Output the (X, Y) coordinate of the center of the cell containing the given text.  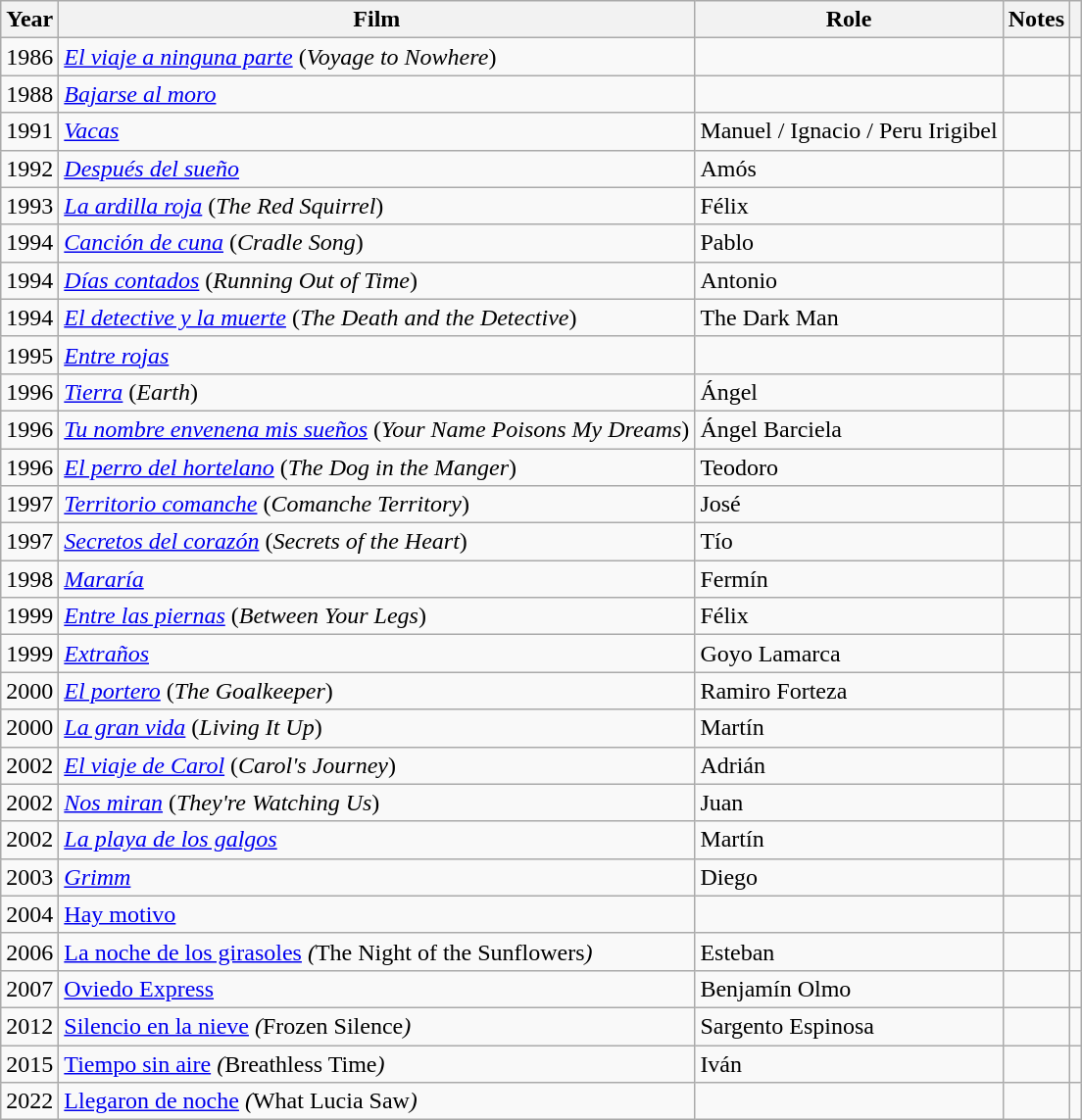
Hay motivo (376, 914)
Grimm (376, 877)
Secretos del corazón (Secrets of the Heart) (376, 542)
Notes (1036, 20)
José (849, 505)
1995 (29, 355)
1992 (29, 169)
Antonio (849, 280)
Sargento Espinosa (849, 1026)
Canción de cuna (Cradle Song) (376, 243)
1998 (29, 579)
Mararía (376, 579)
Role (849, 20)
Tiempo sin aire (Breathless Time) (376, 1063)
Oviedo Express (376, 989)
Manuel / Ignacio / Peru Irigibel (849, 131)
Después del sueño (376, 169)
Tu nombre envenena mis sueños (Your Name Poisons My Dreams) (376, 429)
El detective y la muerte (The Death and the Detective) (376, 317)
Iván (849, 1063)
Entre rojas (376, 355)
Tierra (Earth) (376, 392)
2006 (29, 951)
Vacas (376, 131)
Silencio en la nieve (Frozen Silence) (376, 1026)
2015 (29, 1063)
Tío (849, 542)
Diego (849, 877)
Ángel (849, 392)
Teodoro (849, 467)
Ángel Barciela (849, 429)
La ardilla roja (The Red Squirrel) (376, 206)
Pablo (849, 243)
Benjamín Olmo (849, 989)
Entre las piernas (Between Your Legs) (376, 616)
La playa de los galgos (376, 840)
Ramiro Forteza (849, 691)
Year (29, 20)
1991 (29, 131)
Adrián (849, 765)
1986 (29, 57)
2007 (29, 989)
2004 (29, 914)
El viaje de Carol (Carol's Journey) (376, 765)
El viaje a ninguna parte (Voyage to Nowhere) (376, 57)
1993 (29, 206)
2003 (29, 877)
2022 (29, 1101)
El perro del hortelano (The Dog in the Manger) (376, 467)
Extraños (376, 654)
The Dark Man (849, 317)
Goyo Lamarca (849, 654)
Film (376, 20)
Días contados (Running Out of Time) (376, 280)
Llegaron de noche (What Lucia Saw) (376, 1101)
Esteban (849, 951)
1988 (29, 94)
Bajarse al moro (376, 94)
Fermín (849, 579)
Juan (849, 803)
Territorio comanche (Comanche Territory) (376, 505)
La gran vida (Living It Up) (376, 728)
2012 (29, 1026)
El portero (The Goalkeeper) (376, 691)
La noche de los girasoles (The Night of the Sunflowers) (376, 951)
Nos miran (They're Watching Us) (376, 803)
Amós (849, 169)
